Detect which cell encompasses the target text, then output its (X, Y) center coordinate. 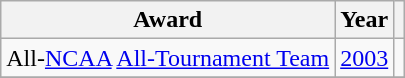
Award (168, 20)
2003 (364, 58)
All-NCAA All-Tournament Team (168, 58)
Year (364, 20)
